Output the [X, Y] coordinate of the center of the cell containing the given text.  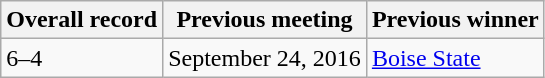
Previous meeting [265, 20]
September 24, 2016 [265, 58]
Boise State [455, 58]
Overall record [82, 20]
Previous winner [455, 20]
6–4 [82, 58]
